Pinpoint the cell where the given text exists, returning its (X, Y) midpoint coordinate. 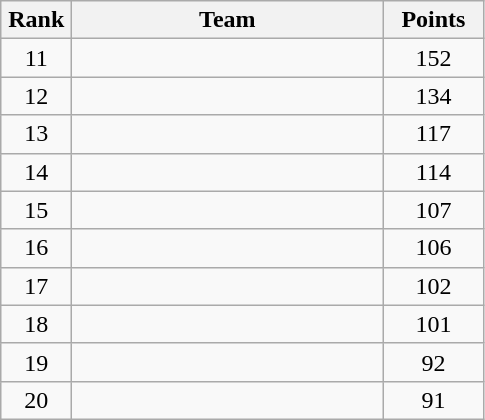
Team (228, 20)
14 (36, 172)
20 (36, 400)
18 (36, 324)
15 (36, 210)
17 (36, 286)
134 (434, 96)
13 (36, 134)
11 (36, 58)
114 (434, 172)
152 (434, 58)
19 (36, 362)
91 (434, 400)
16 (36, 248)
Points (434, 20)
101 (434, 324)
12 (36, 96)
117 (434, 134)
106 (434, 248)
92 (434, 362)
Rank (36, 20)
107 (434, 210)
102 (434, 286)
